Extract the (X, Y) coordinate from the center of the cell holding the provided text.  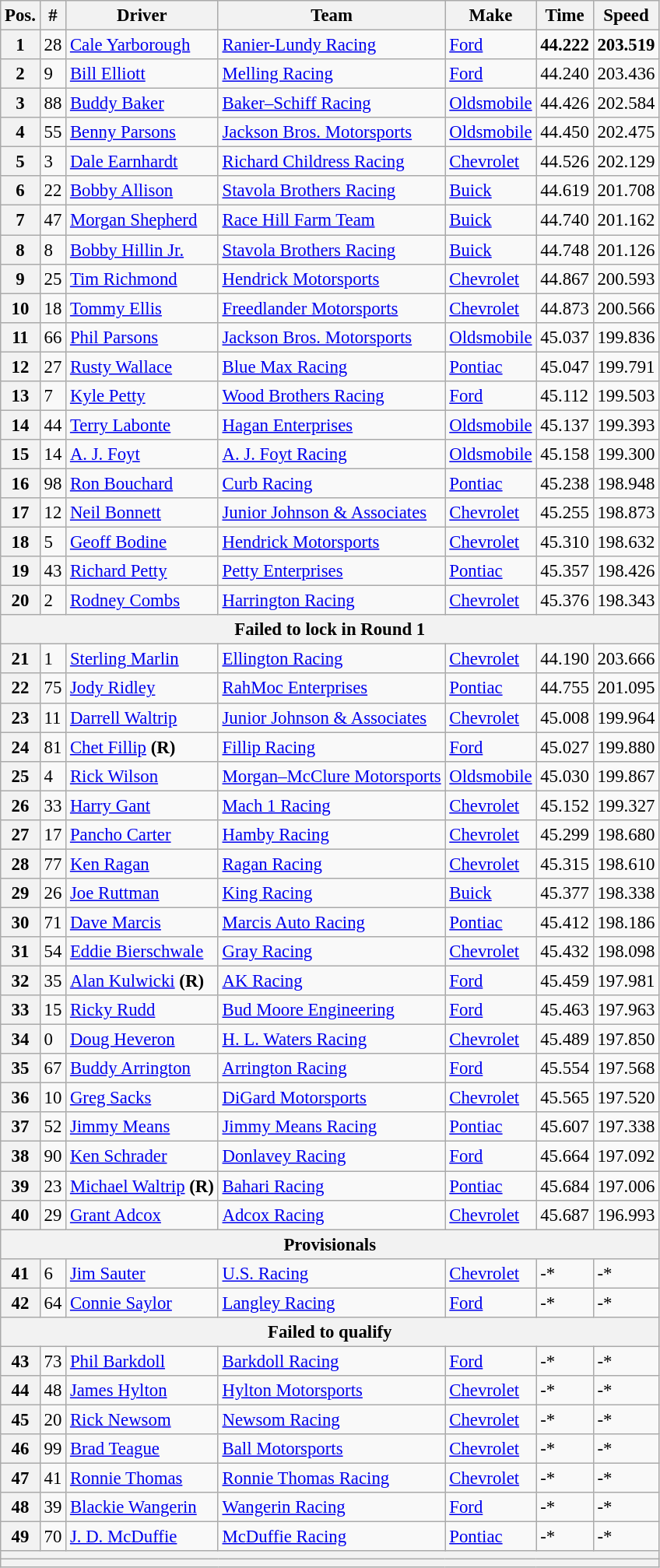
Wangerin Racing (332, 1507)
44.748 (565, 250)
Freedlander Motorsports (332, 308)
52 (53, 1128)
36 (20, 1098)
40 (20, 1215)
45.008 (565, 717)
198.426 (626, 571)
Blackie Wangerin (142, 1507)
Ken Schrader (142, 1156)
Hagan Enterprises (332, 425)
Mach 1 Racing (332, 805)
Eddie Bierschwale (142, 952)
55 (53, 132)
45.377 (565, 893)
Bobby Allison (142, 191)
203.519 (626, 45)
198.632 (626, 542)
Donlavey Racing (332, 1156)
73 (53, 1361)
81 (53, 747)
Greg Sacks (142, 1098)
45.112 (565, 396)
19 (20, 571)
Richard Petty (142, 571)
24 (20, 747)
198.338 (626, 893)
44.526 (565, 162)
199.393 (626, 425)
45.315 (565, 864)
Sterling Marlin (142, 659)
Ron Bouchard (142, 483)
90 (53, 1156)
45.255 (565, 513)
Dave Marcis (142, 922)
45.664 (565, 1156)
Bill Elliott (142, 74)
Alan Kulwicki (R) (142, 981)
Ranier-Lundy Racing (332, 45)
Buddy Baker (142, 103)
45.310 (565, 542)
44.755 (565, 689)
Tommy Ellis (142, 308)
197.850 (626, 1040)
198.680 (626, 835)
Jimmy Means Racing (332, 1128)
199.327 (626, 805)
42 (20, 1303)
45.607 (565, 1128)
A. J. Foyt (142, 454)
Buddy Arrington (142, 1068)
45.158 (565, 454)
Jim Sauter (142, 1273)
Darrell Waltrip (142, 717)
45.489 (565, 1040)
Marcis Auto Racing (332, 922)
66 (53, 337)
44.867 (565, 279)
Connie Saylor (142, 1303)
Joe Ruttman (142, 893)
197.568 (626, 1068)
Rusty Wallace (142, 367)
Time (565, 16)
45.299 (565, 835)
James Hylton (142, 1391)
Jody Ridley (142, 689)
198.186 (626, 922)
199.836 (626, 337)
198.343 (626, 601)
Benny Parsons (142, 132)
45.137 (565, 425)
45.687 (565, 1215)
Driver (142, 16)
45 (20, 1419)
199.300 (626, 454)
202.584 (626, 103)
Hylton Motorsports (332, 1391)
Richard Childress Racing (332, 162)
75 (53, 689)
Baker–Schiff Racing (332, 103)
Ronnie Thomas (142, 1479)
Curb Racing (332, 483)
44.190 (565, 659)
Cale Yarborough (142, 45)
Dale Earnhardt (142, 162)
Rick Wilson (142, 776)
RahMoc Enterprises (332, 689)
38 (20, 1156)
McDuffie Racing (332, 1537)
199.867 (626, 776)
Langley Racing (332, 1303)
Phil Parsons (142, 337)
Kyle Petty (142, 396)
196.993 (626, 1215)
67 (53, 1068)
44.222 (565, 45)
198.873 (626, 513)
Harrington Racing (332, 601)
45.027 (565, 747)
198.610 (626, 864)
Brad Teague (142, 1449)
197.981 (626, 981)
44.450 (565, 132)
Petty Enterprises (332, 571)
Ken Ragan (142, 864)
Wood Brothers Racing (332, 396)
44.873 (565, 308)
Arrington Racing (332, 1068)
201.708 (626, 191)
21 (20, 659)
64 (53, 1303)
Doug Heveron (142, 1040)
Race Hill Farm Team (332, 220)
Ricky Rudd (142, 1010)
45.412 (565, 922)
Neil Bonnett (142, 513)
Speed (626, 16)
Terry Labonte (142, 425)
31 (20, 952)
U.S. Racing (332, 1273)
Fillip Racing (332, 747)
45.432 (565, 952)
Barkdoll Racing (332, 1361)
Provisionals (330, 1244)
Failed to lock in Round 1 (330, 630)
Rick Newsom (142, 1419)
199.791 (626, 367)
77 (53, 864)
45.152 (565, 805)
88 (53, 103)
16 (20, 483)
202.129 (626, 162)
A. J. Foyt Racing (332, 454)
44.619 (565, 191)
Bud Moore Engineering (332, 1010)
Ellington Racing (332, 659)
Jimmy Means (142, 1128)
Team (332, 16)
30 (20, 922)
44.740 (565, 220)
37 (20, 1128)
DiGard Motorsports (332, 1098)
Newsom Racing (332, 1419)
Pos. (20, 16)
197.963 (626, 1010)
45.376 (565, 601)
Morgan–McClure Motorsports (332, 776)
45.463 (565, 1010)
197.006 (626, 1186)
Failed to qualify (330, 1332)
Pancho Carter (142, 835)
70 (53, 1537)
45.459 (565, 981)
45.554 (565, 1068)
King Racing (332, 893)
200.593 (626, 279)
Tim Richmond (142, 279)
200.566 (626, 308)
198.948 (626, 483)
201.126 (626, 250)
45.047 (565, 367)
AK Racing (332, 981)
Bahari Racing (332, 1186)
Grant Adcox (142, 1215)
45.565 (565, 1098)
45.030 (565, 776)
49 (20, 1537)
Hamby Racing (332, 835)
Chet Fillip (R) (142, 747)
Ronnie Thomas Racing (332, 1479)
Harry Gant (142, 805)
201.095 (626, 689)
H. L. Waters Racing (332, 1040)
45.238 (565, 483)
Rodney Combs (142, 601)
45.357 (565, 571)
45.037 (565, 337)
98 (53, 483)
197.338 (626, 1128)
44.240 (565, 74)
# (53, 16)
Ragan Racing (332, 864)
203.436 (626, 74)
71 (53, 922)
199.880 (626, 747)
Michael Waltrip (R) (142, 1186)
J. D. McDuffie (142, 1537)
198.098 (626, 952)
32 (20, 981)
0 (53, 1040)
13 (20, 396)
Geoff Bodine (142, 542)
Phil Barkdoll (142, 1361)
199.964 (626, 717)
Make (490, 16)
44.426 (565, 103)
Bobby Hillin Jr. (142, 250)
Morgan Shepherd (142, 220)
54 (53, 952)
Adcox Racing (332, 1215)
Melling Racing (332, 74)
99 (53, 1449)
202.475 (626, 132)
201.162 (626, 220)
199.503 (626, 396)
34 (20, 1040)
Ball Motorsports (332, 1449)
46 (20, 1449)
203.666 (626, 659)
Gray Racing (332, 952)
45.684 (565, 1186)
Blue Max Racing (332, 367)
197.520 (626, 1098)
197.092 (626, 1156)
